Detect which cell encompasses the target text, then output its (x, y) center coordinate. 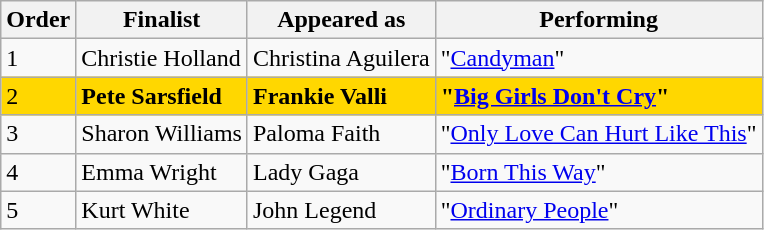
5 (38, 210)
"Big Girls Don't Cry" (598, 96)
"Candyman" (598, 58)
Kurt White (162, 210)
Order (38, 20)
1 (38, 58)
"Ordinary People" (598, 210)
"Only Love Can Hurt Like This" (598, 134)
Pete Sarsfield (162, 96)
Frankie Valli (341, 96)
Paloma Faith (341, 134)
Emma Wright (162, 172)
Lady Gaga (341, 172)
Christina Aguilera (341, 58)
4 (38, 172)
2 (38, 96)
"Born This Way" (598, 172)
Appeared as (341, 20)
Performing (598, 20)
Finalist (162, 20)
3 (38, 134)
Sharon Williams (162, 134)
Christie Holland (162, 58)
John Legend (341, 210)
